Search for the cell housing the specified text and yield its [x, y] center coordinate. 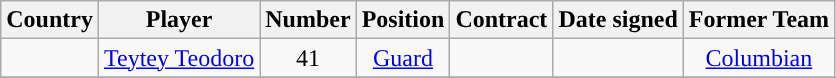
Player [178, 20]
Country [50, 20]
Guard [403, 58]
Teytey Teodoro [178, 58]
Date signed [618, 20]
Former Team [758, 20]
Number [308, 20]
41 [308, 58]
Contract [502, 20]
Columbian [758, 58]
Position [403, 20]
